Return (x, y) of the center of cell containing provided text 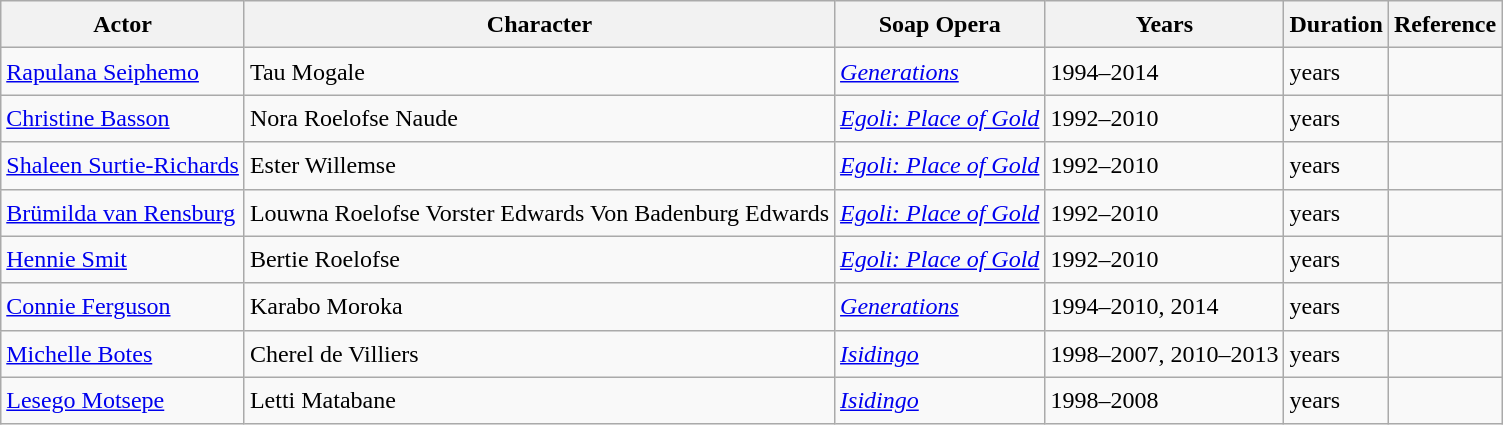
Duration (1336, 24)
Letti Matabane (539, 400)
Nora Roelofse Naude (539, 118)
Karabo Moroka (539, 306)
Tau Mogale (539, 72)
1994–2010, 2014 (1164, 306)
Michelle Botes (123, 354)
Ester Willemse (539, 166)
Cherel de Villiers (539, 354)
1998–2007, 2010–2013 (1164, 354)
Character (539, 24)
Hennie Smit (123, 260)
Shaleen Surtie-Richards (123, 166)
Connie Ferguson (123, 306)
Reference (1444, 24)
Soap Opera (940, 24)
1998–2008 (1164, 400)
Actor (123, 24)
Brümilda van Rensburg (123, 212)
Years (1164, 24)
1994–2014 (1164, 72)
Lesego Motsepe (123, 400)
Bertie Roelofse (539, 260)
Christine Basson (123, 118)
Rapulana Seiphemo (123, 72)
Louwna Roelofse Vorster Edwards Von Badenburg Edwards (539, 212)
